Determine the (x, y) coordinate at the center of the cell enclosing the given text.  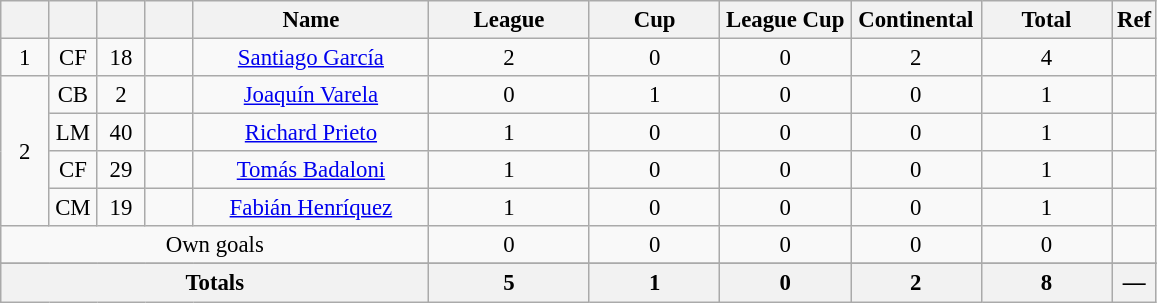
Fabián Henríquez (311, 208)
Ref (1134, 20)
Own goals (215, 245)
19 (121, 208)
League (510, 20)
— (1134, 283)
LM (73, 133)
4 (1046, 58)
Totals (215, 283)
Cup (654, 20)
Santiago García (311, 58)
CB (73, 95)
Continental (916, 20)
18 (121, 58)
Richard Prieto (311, 133)
40 (121, 133)
8 (1046, 283)
CM (73, 208)
Tomás Badaloni (311, 170)
Joaquín Varela (311, 95)
Total (1046, 20)
29 (121, 170)
Name (311, 20)
League Cup (786, 20)
5 (510, 283)
